Detect which cell encompasses the target text, then output its [X, Y] center coordinate. 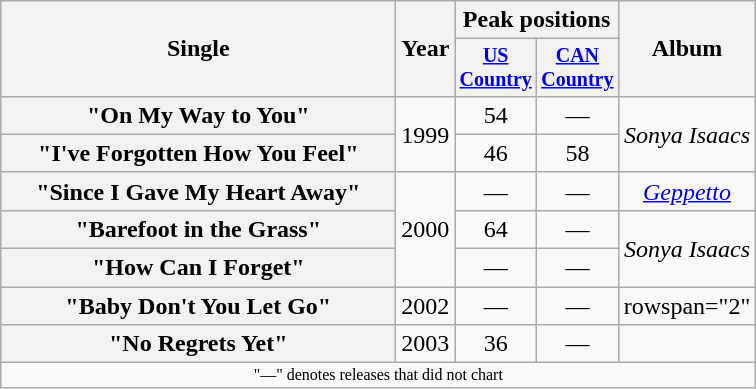
2003 [426, 344]
1999 [426, 134]
"How Can I Forget" [198, 268]
Year [426, 49]
"I've Forgotten How You Feel" [198, 153]
46 [496, 153]
Peak positions [536, 20]
2000 [426, 229]
rowspan="2" [687, 306]
2002 [426, 306]
CAN Country [578, 68]
Geppetto [687, 191]
"Since I Gave My Heart Away" [198, 191]
"—" denotes releases that did not chart [378, 375]
"Baby Don't You Let Go" [198, 306]
58 [578, 153]
US Country [496, 68]
36 [496, 344]
64 [496, 229]
"On My Way to You" [198, 115]
"Barefoot in the Grass" [198, 229]
Single [198, 49]
"No Regrets Yet" [198, 344]
Album [687, 49]
54 [496, 115]
